Determine the [X, Y] coordinate at the center of the cell enclosing the given text.  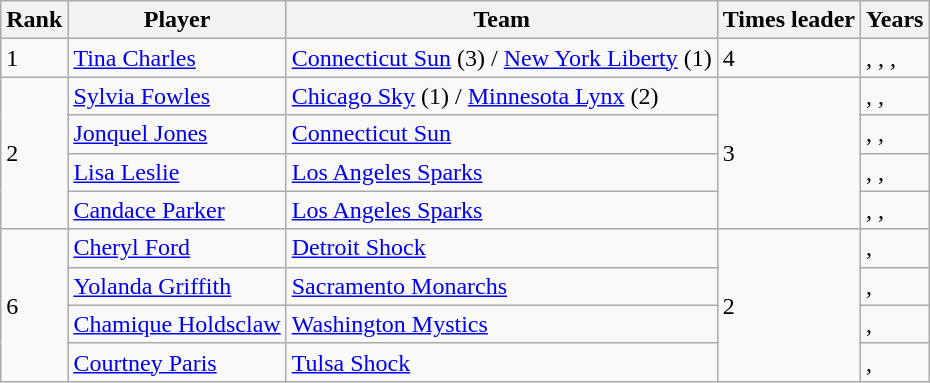
Chicago Sky (1) / Minnesota Lynx (2) [502, 96]
Lisa Leslie [177, 172]
Chamique Holdsclaw [177, 324]
Candace Parker [177, 210]
Times leader [788, 20]
3 [788, 153]
Years [895, 20]
Detroit Shock [502, 248]
Sacramento Monarchs [502, 286]
Connecticut Sun [502, 134]
Team [502, 20]
Sylvia Fowles [177, 96]
Tina Charles [177, 58]
1 [34, 58]
4 [788, 58]
Yolanda Griffith [177, 286]
Cheryl Ford [177, 248]
Tulsa Shock [502, 362]
Jonquel Jones [177, 134]
Player [177, 20]
Connecticut Sun (3) / New York Liberty (1) [502, 58]
Rank [34, 20]
Courtney Paris [177, 362]
Washington Mystics [502, 324]
, , , [895, 58]
6 [34, 305]
